Find where the given text appears and provide that cell's center as [X, Y] coordinate. 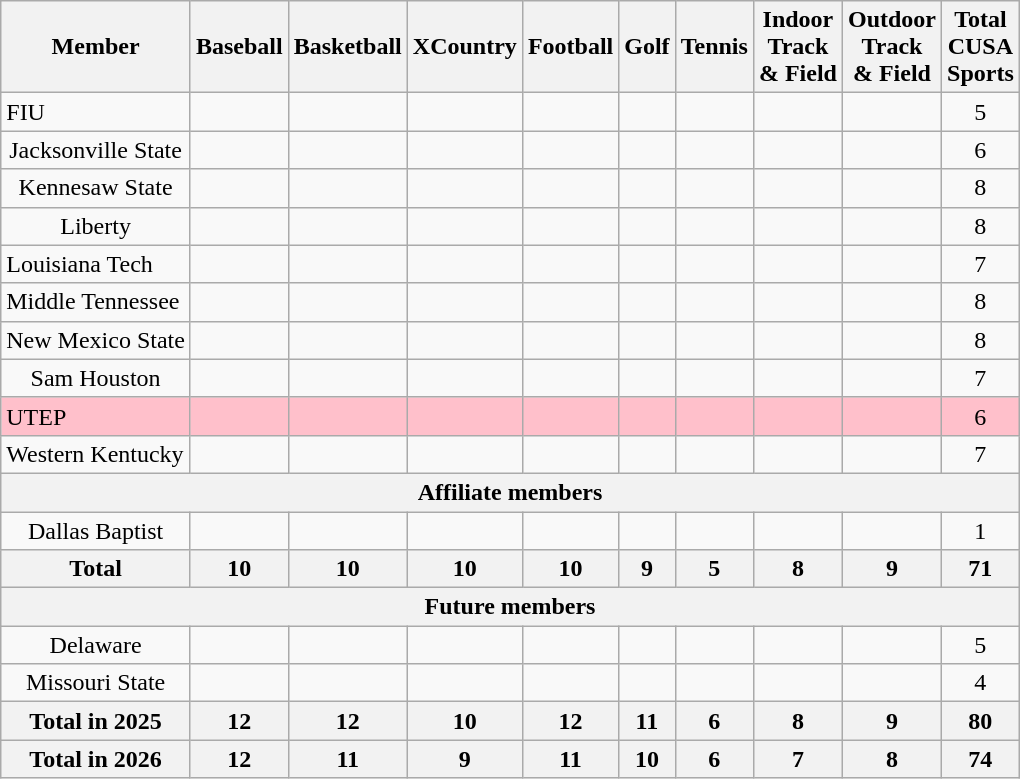
TotalCUSASports [981, 47]
Total in 2026 [96, 759]
Football [570, 47]
74 [981, 759]
4 [981, 683]
Affiliate members [510, 492]
Kennesaw State [96, 188]
Middle Tennessee [96, 302]
UTEP [96, 416]
OutdoorTrack& Field [892, 47]
Delaware [96, 645]
Total [96, 569]
Sam Houston [96, 378]
71 [981, 569]
Golf [647, 47]
Total in 2025 [96, 721]
IndoorTrack& Field [798, 47]
1 [981, 531]
Member [96, 47]
Jacksonville State [96, 150]
XCountry [464, 47]
Baseball [239, 47]
New Mexico State [96, 340]
Missouri State [96, 683]
80 [981, 721]
Louisiana Tech [96, 264]
FIU [96, 112]
Liberty [96, 226]
Future members [510, 607]
Dallas Baptist [96, 531]
Western Kentucky [96, 454]
Tennis [714, 47]
Basketball [348, 47]
